Pinpoint the cell where the given text exists, returning its [X, Y] midpoint coordinate. 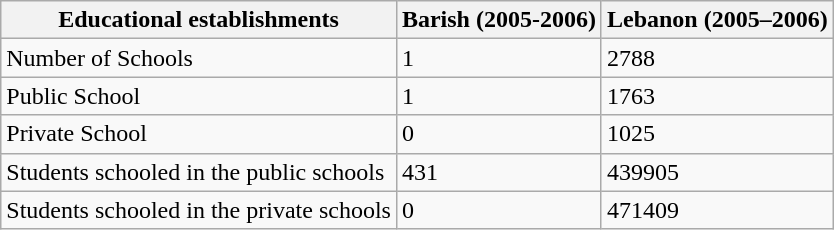
Students schooled in the public schools [199, 172]
1763 [717, 96]
Private School [199, 134]
Lebanon (2005–2006) [717, 20]
2788 [717, 58]
431 [498, 172]
Number of Schools [199, 58]
1025 [717, 134]
Students schooled in the private schools [199, 210]
Educational establishments [199, 20]
471409 [717, 210]
Barish (2005-2006) [498, 20]
Public School [199, 96]
439905 [717, 172]
